Pinpoint the cell where the given text exists, returning its (X, Y) midpoint coordinate. 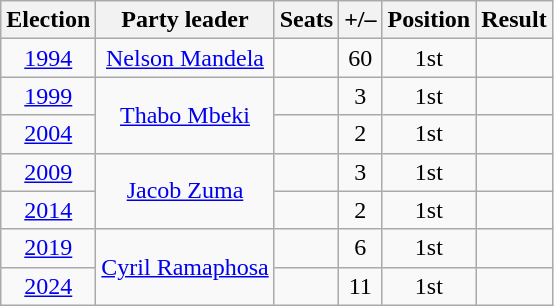
2024 (48, 286)
Election (48, 20)
2009 (48, 172)
Jacob Zuma (185, 191)
Party leader (185, 20)
2014 (48, 210)
Nelson Mandela (185, 58)
Seats (306, 20)
2004 (48, 134)
Result (514, 20)
6 (360, 248)
+/– (360, 20)
Position (429, 20)
Thabo Mbeki (185, 115)
1994 (48, 58)
11 (360, 286)
1999 (48, 96)
Cyril Ramaphosa (185, 267)
2019 (48, 248)
60 (360, 58)
